Determine the (x, y) coordinate at the center of the cell enclosing the given text.  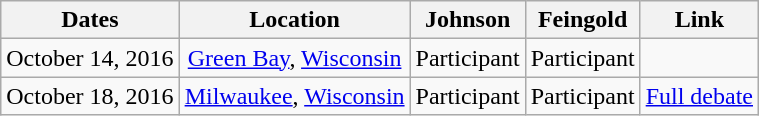
Location (294, 20)
Milwaukee, Wisconsin (294, 96)
Link (699, 20)
Green Bay, Wisconsin (294, 58)
Feingold (582, 20)
October 18, 2016 (90, 96)
Full debate (699, 96)
October 14, 2016 (90, 58)
Johnson (468, 20)
Dates (90, 20)
